Scan for the cell matching the given text and deliver its [x, y] coordinate at center. 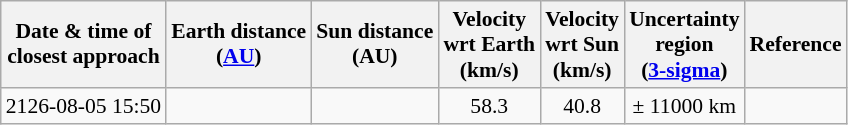
40.8 [582, 106]
Earth distance(AU) [238, 44]
Velocitywrt Earth(km/s) [489, 44]
Date & time ofclosest approach [84, 44]
2126-08-05 15:50 [84, 106]
Velocitywrt Sun(km/s) [582, 44]
± 11000 km [684, 106]
58.3 [489, 106]
Reference [796, 44]
Uncertaintyregion(3-sigma) [684, 44]
Sun distance(AU) [374, 44]
